Output the [x, y] coordinate of the center of the cell containing the given text.  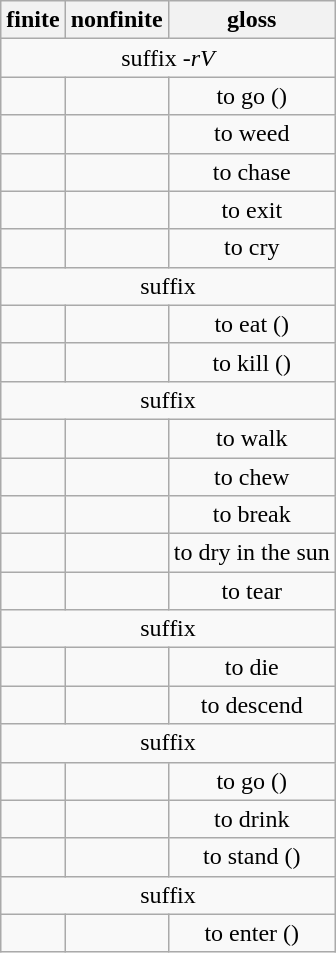
to weed [252, 134]
to chase [252, 172]
to die [252, 667]
to eat () [252, 324]
gloss [252, 20]
suffix -rV [168, 58]
to stand () [252, 857]
to tear [252, 591]
to enter () [252, 933]
to cry [252, 248]
to drink [252, 819]
nonfinite [116, 20]
to walk [252, 438]
to kill () [252, 362]
to exit [252, 210]
to chew [252, 477]
finite [33, 20]
to break [252, 515]
to dry in the sun [252, 553]
to descend [252, 705]
